Capture the cell that displays the provided text and extract its (x, y) central coordinate. 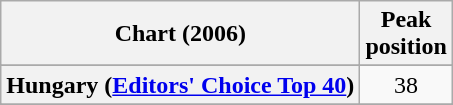
Chart (2006) (180, 34)
Hungary (Editors' Choice Top 40) (180, 85)
38 (406, 85)
Peak position (406, 34)
